From the cell containing the given text, extract its center point as (X, Y) coordinate. 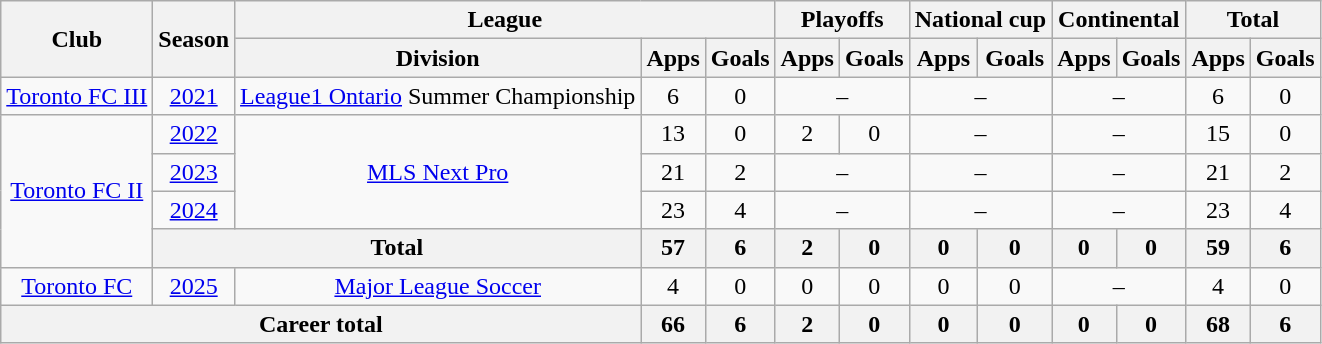
National cup (980, 20)
Toronto FC (77, 286)
Career total (321, 324)
15 (1218, 134)
57 (673, 248)
Playoffs (842, 20)
2021 (194, 96)
League (506, 20)
2025 (194, 286)
MLS Next Pro (438, 172)
13 (673, 134)
2022 (194, 134)
Toronto FC II (77, 191)
68 (1218, 324)
Division (438, 58)
59 (1218, 248)
Club (77, 39)
2023 (194, 172)
Major League Soccer (438, 286)
66 (673, 324)
Continental (1119, 20)
2024 (194, 210)
Season (194, 39)
League1 Ontario Summer Championship (438, 96)
Toronto FC III (77, 96)
